For the text-containing cell, return its midpoint in [X, Y] coordinate format. 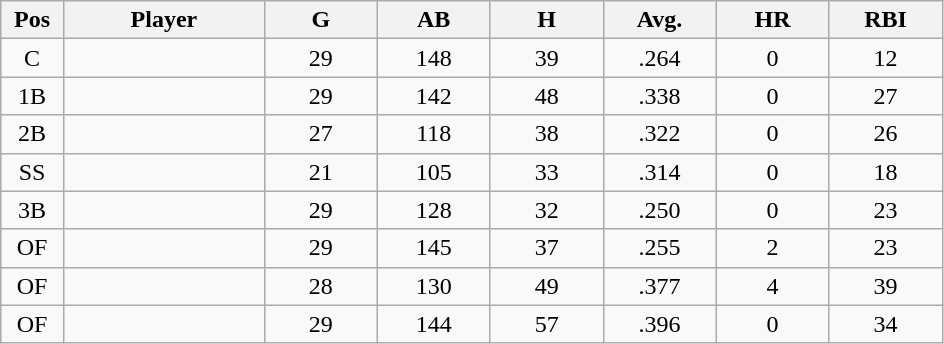
4 [772, 286]
28 [320, 286]
37 [546, 248]
130 [434, 286]
128 [434, 210]
.322 [660, 134]
57 [546, 324]
26 [886, 134]
2B [32, 134]
.264 [660, 58]
C [32, 58]
144 [434, 324]
.255 [660, 248]
33 [546, 172]
2 [772, 248]
.396 [660, 324]
H [546, 20]
.314 [660, 172]
1B [32, 96]
148 [434, 58]
142 [434, 96]
RBI [886, 20]
3B [32, 210]
145 [434, 248]
AB [434, 20]
118 [434, 134]
HR [772, 20]
18 [886, 172]
G [320, 20]
.338 [660, 96]
105 [434, 172]
12 [886, 58]
SS [32, 172]
Pos [32, 20]
Player [164, 20]
21 [320, 172]
32 [546, 210]
49 [546, 286]
.377 [660, 286]
.250 [660, 210]
34 [886, 324]
38 [546, 134]
Avg. [660, 20]
48 [546, 96]
